From the cell containing the given text, extract its center point as [X, Y] coordinate. 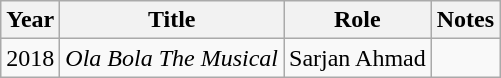
Ola Bola The Musical [172, 58]
Title [172, 20]
Role [358, 20]
2018 [30, 58]
Notes [465, 20]
Sarjan Ahmad [358, 58]
Year [30, 20]
